Find where the given text appears and provide that cell's center as (X, Y) coordinate. 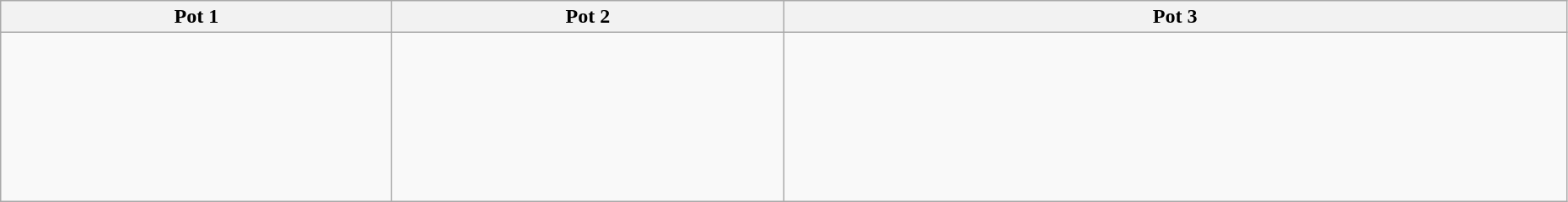
Pot 3 (1175, 17)
Pot 1 (197, 17)
Pot 2 (588, 17)
